Capture the cell that displays the provided text and extract its [x, y] central coordinate. 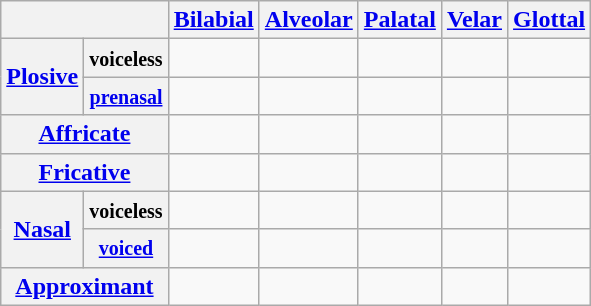
Palatal [400, 20]
voiced [126, 248]
Affricate [84, 134]
Bilabial [214, 20]
Alveolar [308, 20]
Velar [474, 20]
Glottal [550, 20]
Approximant [84, 286]
Plosive [42, 77]
prenasal [126, 96]
Fricative [84, 172]
Nasal [42, 229]
